Capture the cell that displays the provided text and extract its (x, y) central coordinate. 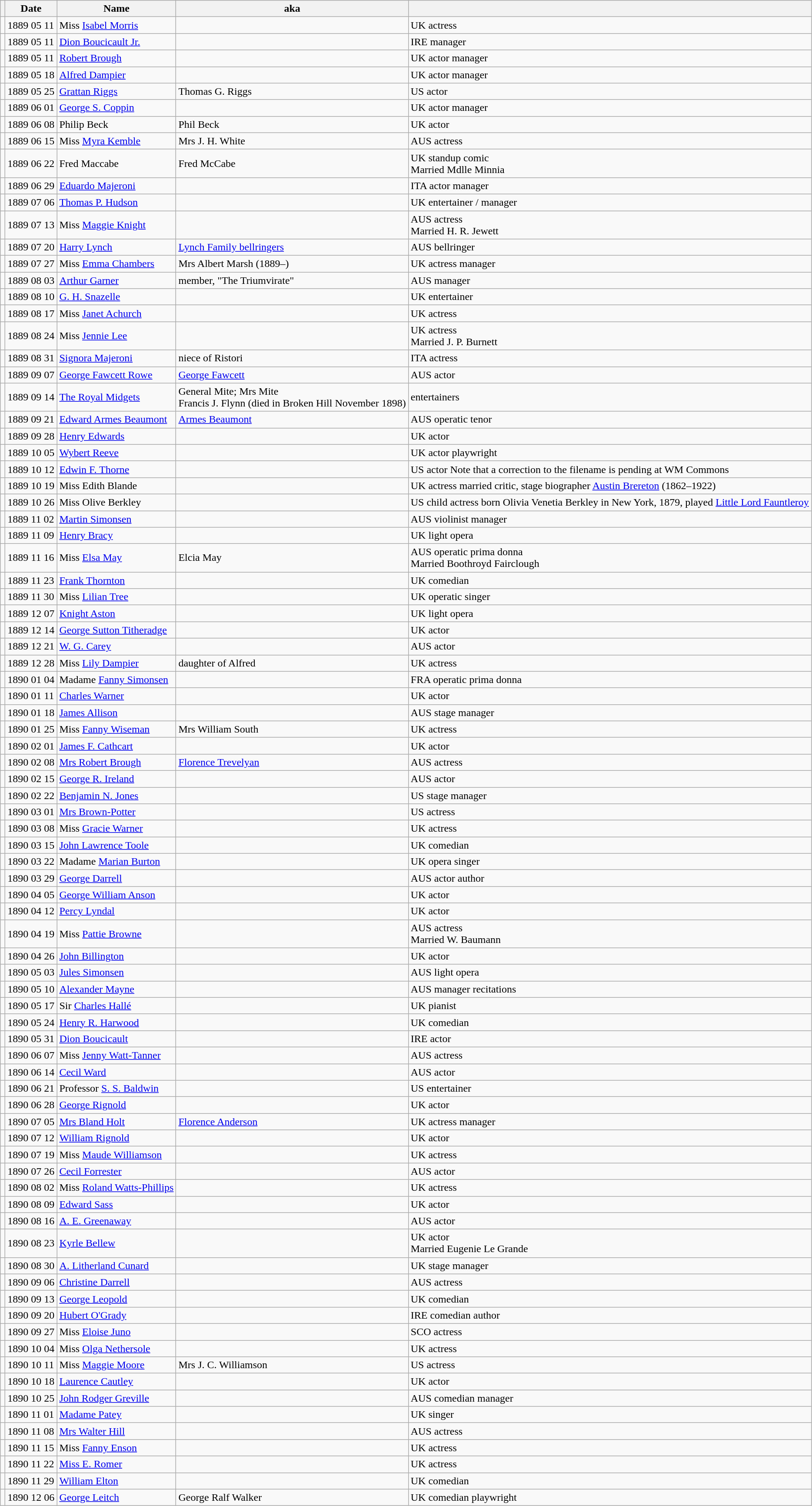
Dion Boucicault (116, 1039)
US actor Note that a correction to the filename is pending at WM Commons (609, 469)
1890 01 11 (31, 696)
Mrs Walter Hill (116, 1431)
1889 09 07 (31, 375)
entertainers (609, 397)
Lynch Family bellringers (292, 247)
George William Anson (116, 895)
George R. Ireland (116, 779)
John Billington (116, 956)
UK opera singer (609, 862)
1890 07 12 (31, 1138)
Percy Lyndal (116, 911)
member, "The Triumvirate" (292, 280)
1889 07 27 (31, 264)
Miss E. Romer (116, 1464)
AUS manager recitations (609, 989)
ITA actor manager (609, 186)
1890 04 19 (31, 934)
1890 03 29 (31, 878)
1889 06 15 (31, 141)
Charles Warner (116, 696)
Elcia May (292, 558)
Miss Maggie Moore (116, 1365)
Miss Isabel Morris (116, 25)
1890 11 15 (31, 1448)
Phil Beck (292, 124)
1890 07 26 (31, 1171)
John Lawrence Toole (116, 845)
Robert Brough (116, 58)
1890 03 01 (31, 812)
AUS light opera (609, 973)
Cecil Forrester (116, 1171)
George S. Coppin (116, 108)
FRA operatic prima donna (609, 680)
UK stage manager (609, 1266)
Thomas G. Riggs (292, 91)
AUS bellringer (609, 247)
Alexander Mayne (116, 989)
Miss Lilian Tree (116, 597)
1890 01 04 (31, 680)
George Darrell (116, 878)
Harry Lynch (116, 247)
1890 11 01 (31, 1415)
G. H. Snazelle (116, 297)
Edward Armes Beaumont (116, 420)
1890 10 11 (31, 1365)
1889 08 10 (31, 297)
Fred Maccabe (116, 163)
1890 06 14 (31, 1072)
1890 08 09 (31, 1204)
Miss Fanny Wiseman (116, 729)
Edwin F. Thorne (116, 469)
1889 12 07 (31, 613)
1890 11 22 (31, 1464)
UK operatic singer (609, 597)
1889 07 13 (31, 224)
Mrs J. C. Williamson (292, 1365)
1890 08 23 (31, 1243)
1889 12 14 (31, 630)
Madame Fanny Simonsen (116, 680)
1890 09 13 (31, 1299)
1890 06 07 (31, 1055)
Miss Lily Dampier (116, 663)
UK actressMarried J. P. Burnett (609, 336)
UK standup comicMarried Mdlle Minnia (609, 163)
ITA actress (609, 358)
Fred McCabe (292, 163)
US actor (609, 91)
Miss Olga Nethersole (116, 1348)
1890 11 29 (31, 1481)
1890 02 08 (31, 762)
AUS stage manager (609, 713)
Miss Fanny Enson (116, 1448)
aka (292, 9)
1890 05 24 (31, 1022)
UK comedian playwright (609, 1497)
UK actor playwright (609, 453)
1889 07 06 (31, 202)
A. E. Greenaway (116, 1221)
1890 05 31 (31, 1039)
William Elton (116, 1481)
1890 06 28 (31, 1105)
1890 04 12 (31, 911)
Henry R. Harwood (116, 1022)
1890 07 19 (31, 1155)
UK actorMarried Eugenie Le Grande (609, 1243)
Mrs William South (292, 729)
Miss Roland Watts-Phillips (116, 1188)
Miss Myra Kemble (116, 141)
1890 09 27 (31, 1332)
1890 03 15 (31, 845)
Hubert O'Grady (116, 1315)
Mrs Bland Holt (116, 1122)
Benjamin N. Jones (116, 795)
1889 05 18 (31, 75)
Date (31, 9)
UK singer (609, 1415)
1889 06 22 (31, 163)
George Fawcett (292, 375)
AUS violinist manager (609, 519)
Grattan Riggs (116, 91)
1890 03 08 (31, 829)
General Mite; Mrs MiteFrancis J. Flynn (died in Broken Hill November 1898) (292, 397)
Miss Olive Berkley (116, 502)
1889 06 08 (31, 124)
Thomas P. Hudson (116, 202)
Martin Simonsen (116, 519)
Henry Edwards (116, 436)
W. G. Carey (116, 646)
1890 03 22 (31, 862)
1890 02 01 (31, 746)
Florence Anderson (292, 1122)
1890 05 17 (31, 1006)
Name (116, 9)
Frank Thornton (116, 580)
George Leopold (116, 1299)
William Rignold (116, 1138)
IRE actor (609, 1039)
US stage manager (609, 795)
Mrs J. H. White (292, 141)
1889 11 02 (31, 519)
1889 10 05 (31, 453)
UK entertainer (609, 297)
US entertainer (609, 1089)
A. Litherland Cunard (116, 1266)
1890 10 04 (31, 1348)
1889 08 03 (31, 280)
Miss Gracie Warner (116, 829)
Professor S. S. Baldwin (116, 1089)
1889 09 28 (31, 436)
Miss Pattie Browne (116, 934)
Jules Simonsen (116, 973)
Miss Jennie Lee (116, 336)
Miss Eloise Juno (116, 1332)
1890 12 06 (31, 1497)
Miss Emma Chambers (116, 264)
James F. Cathcart (116, 746)
AUS actressMarried W. Baumann (609, 934)
Signora Majeroni (116, 358)
Mrs Robert Brough (116, 762)
daughter of Alfred (292, 663)
IRE comedian author (609, 1315)
1890 11 08 (31, 1431)
Eduardo Majeroni (116, 186)
Madame Patey (116, 1415)
1889 06 29 (31, 186)
1889 09 21 (31, 420)
1890 01 25 (31, 729)
Knight Aston (116, 613)
1890 05 10 (31, 989)
Miss Jenny Watt-Tanner (116, 1055)
Mrs Brown-Potter (116, 812)
1889 05 25 (31, 91)
Laurence Cautley (116, 1382)
Miss Janet Achurch (116, 313)
Dion Boucicault Jr. (116, 42)
Florence Trevelyan (292, 762)
IRE manager (609, 42)
Madame Marian Burton (116, 862)
1889 10 12 (31, 469)
1890 05 03 (31, 973)
1889 11 30 (31, 597)
1890 01 18 (31, 713)
Cecil Ward (116, 1072)
George Rignold (116, 1105)
Miss Maggie Knight (116, 224)
1889 09 14 (31, 397)
Philip Beck (116, 124)
George Leitch (116, 1497)
1890 08 30 (31, 1266)
1889 08 24 (31, 336)
1890 02 15 (31, 779)
1890 07 05 (31, 1122)
1890 10 18 (31, 1382)
1889 11 16 (31, 558)
UK entertainer / manager (609, 202)
1890 04 26 (31, 956)
1889 08 31 (31, 358)
1890 02 22 (31, 795)
Sir Charles Hallé (116, 1006)
AUS operatic tenor (609, 420)
AUS actor author (609, 878)
1889 11 23 (31, 580)
niece of Ristori (292, 358)
1890 04 05 (31, 895)
1890 08 02 (31, 1188)
UK actress married critic, stage biographer Austin Brereton (1862–1922) (609, 486)
John Rodger Greville (116, 1398)
George Sutton Titheradge (116, 630)
1890 08 16 (31, 1221)
1889 11 09 (31, 536)
AUS manager (609, 280)
1890 09 20 (31, 1315)
George Ralf Walker (292, 1497)
AUS comedian manager (609, 1398)
Arthur Garner (116, 280)
1889 07 20 (31, 247)
Henry Bracy (116, 536)
Wybert Reeve (116, 453)
AUS actressMarried H. R. Jewett (609, 224)
Alfred Dampier (116, 75)
1889 10 19 (31, 486)
James Allison (116, 713)
Christine Darrell (116, 1282)
1889 08 17 (31, 313)
1889 12 21 (31, 646)
Miss Maude Williamson (116, 1155)
SCO actress (609, 1332)
1890 10 25 (31, 1398)
Armes Beaumont (292, 420)
US child actress born Olivia Venetia Berkley in New York, 1879, played Little Lord Fauntleroy (609, 502)
1890 09 06 (31, 1282)
1889 10 26 (31, 502)
Edward Sass (116, 1204)
The Royal Midgets (116, 397)
1889 12 28 (31, 663)
George Fawcett Rowe (116, 375)
Mrs Albert Marsh (1889–) (292, 264)
Miss Elsa May (116, 558)
Kyrle Bellew (116, 1243)
Miss Edith Blande (116, 486)
UK pianist (609, 1006)
1889 06 01 (31, 108)
AUS operatic prima donnaMarried Boothroyd Fairclough (609, 558)
1890 06 21 (31, 1089)
